Locate the cell with the specified text and output its [X, Y] center coordinate. 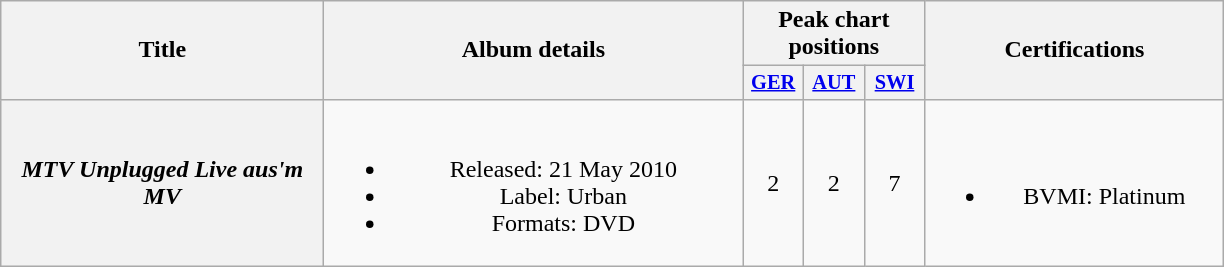
Peak chart positions [834, 34]
Released: 21 May 2010Label: UrbanFormats: DVD [534, 182]
GER [774, 83]
AUT [834, 83]
MTV Unplugged Live aus'm MV [162, 182]
BVMI: Platinum [1074, 182]
Title [162, 50]
Certifications [1074, 50]
7 [894, 182]
Album details [534, 50]
SWI [894, 83]
